Return the [X, Y] coordinate for the center point of the cell that contains the specified text.  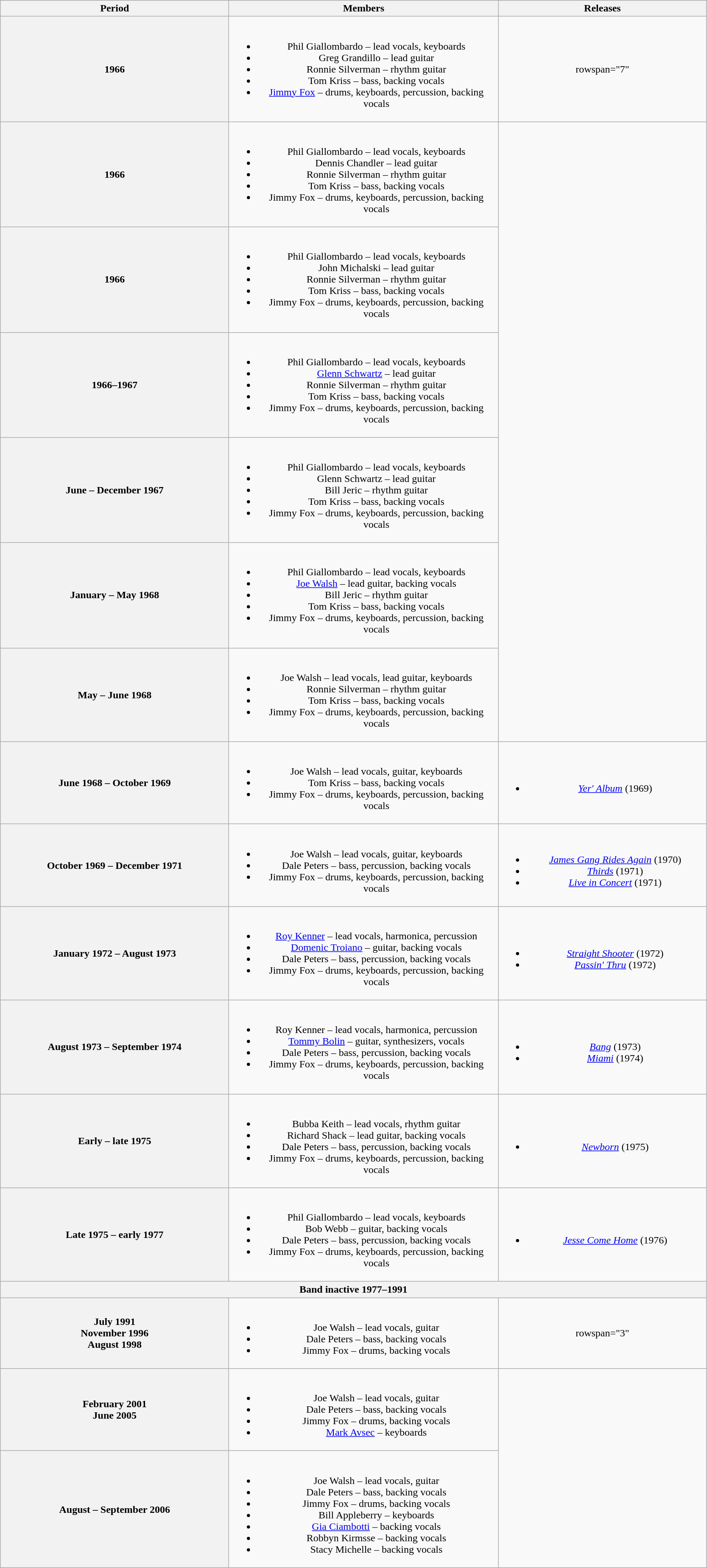
Period [115, 8]
February 2001June 2005 [115, 1410]
Late 1975 – early 1977 [115, 1235]
1966–1967 [115, 385]
Joe Walsh – lead vocals, guitar, keyboardsTom Kriss – bass, backing vocalsJimmy Fox – drums, keyboards, percussion, backing vocals [364, 783]
July 1991November 1996August 1998 [115, 1333]
January – May 1968 [115, 595]
Joe Walsh – lead vocals, guitar, keyboardsDale Peters – bass, percussion, backing vocalsJimmy Fox – drums, keyboards, percussion, backing vocals [364, 865]
James Gang Rides Again (1970)Thirds (1971)Live in Concert (1971) [602, 865]
January 1972 – August 1973 [115, 953]
Joe Walsh – lead vocals, guitarDale Peters – bass, backing vocalsJimmy Fox – drums, backing vocalsMark Avsec – keyboards [364, 1410]
Band inactive 1977–1991 [354, 1290]
Newborn (1975) [602, 1140]
rowspan="7" [602, 69]
Straight Shooter (1972)Passin' Thru (1972) [602, 953]
August 1973 – September 1974 [115, 1047]
Yer' Album (1969) [602, 783]
Releases [602, 8]
Jesse Come Home (1976) [602, 1235]
June – December 1967 [115, 490]
June 1968 – October 1969 [115, 783]
Joe Walsh – lead vocals, guitarDale Peters – bass, backing vocalsJimmy Fox – drums, backing vocals [364, 1333]
August – September 2006 [115, 1509]
May – June 1968 [115, 695]
Early – late 1975 [115, 1140]
Bang (1973)Miami (1974) [602, 1047]
October 1969 – December 1971 [115, 865]
Members [364, 8]
rowspan="3" [602, 1333]
